Extract the [x, y] coordinate from the center of the cell holding the provided text.  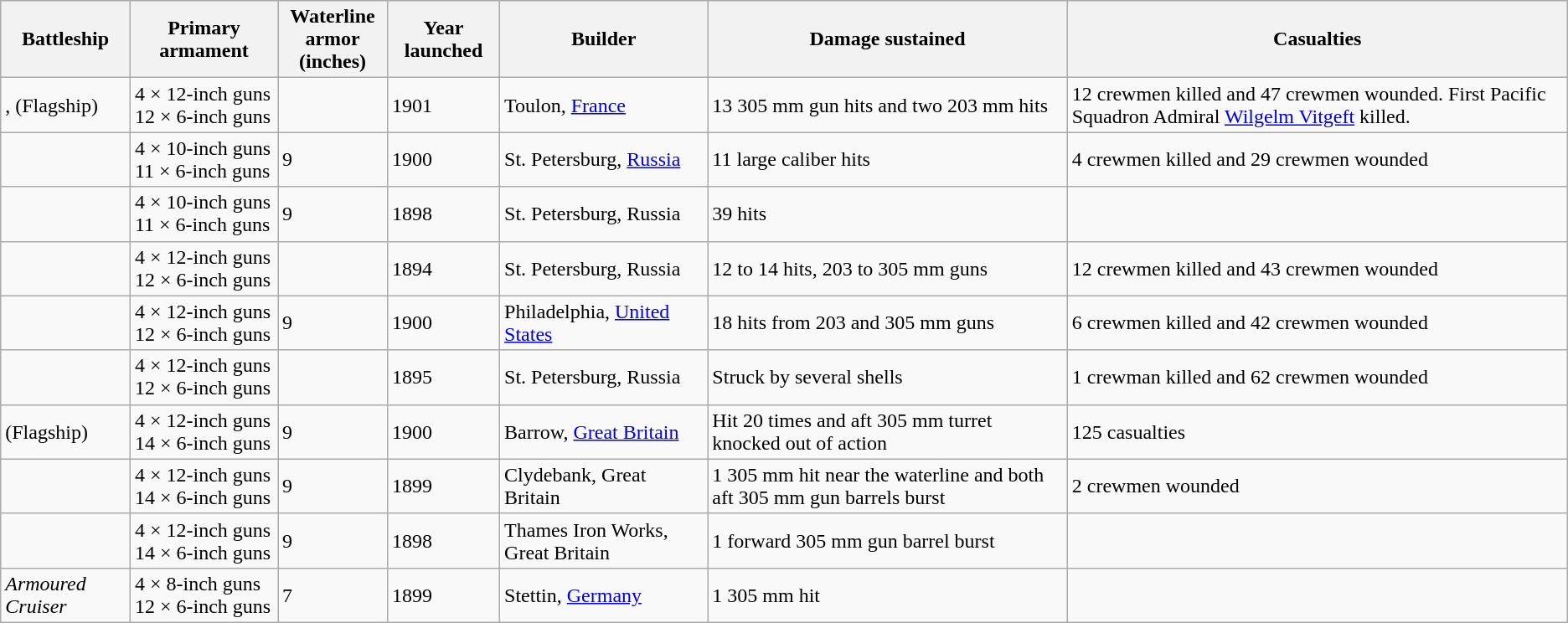
4 × 8-inch guns 12 × 6-inch guns [204, 595]
1901 [444, 106]
13 305 mm gun hits and two 203 mm hits [888, 106]
18 hits from 203 and 305 mm guns [888, 323]
1895 [444, 377]
Thames Iron Works, Great Britain [604, 541]
Stettin, Germany [604, 595]
Barrow, Great Britain [604, 432]
39 hits [888, 214]
2 crewmen wounded [1317, 486]
Primary armament [204, 39]
1 305 mm hit near the waterline and both aft 305 mm gun barrels burst [888, 486]
Clydebank, Great Britain [604, 486]
1 crewman killed and 62 crewmen wounded [1317, 377]
12 crewmen killed and 47 crewmen wounded. First Pacific Squadron Admiral Wilgelm Vitgeft killed. [1317, 106]
Armoured Cruiser [65, 595]
Struck by several shells [888, 377]
Year launched [444, 39]
125 casualties [1317, 432]
6 crewmen killed and 42 crewmen wounded [1317, 323]
Hit 20 times and aft 305 mm turret knocked out of action [888, 432]
, (Flagship) [65, 106]
1894 [444, 268]
Casualties [1317, 39]
Toulon, France [604, 106]
12 to 14 hits, 203 to 305 mm guns [888, 268]
4 crewmen killed and 29 crewmen wounded [1317, 159]
Philadelphia, United States [604, 323]
1 305 mm hit [888, 595]
7 [333, 595]
(Flagship) [65, 432]
12 crewmen killed and 43 crewmen wounded [1317, 268]
Waterline armor (inches) [333, 39]
Battleship [65, 39]
Builder [604, 39]
1 forward 305 mm gun barrel burst [888, 541]
11 large caliber hits [888, 159]
Damage sustained [888, 39]
